Return the (X, Y) coordinate for the center point of the cell that contains the specified text.  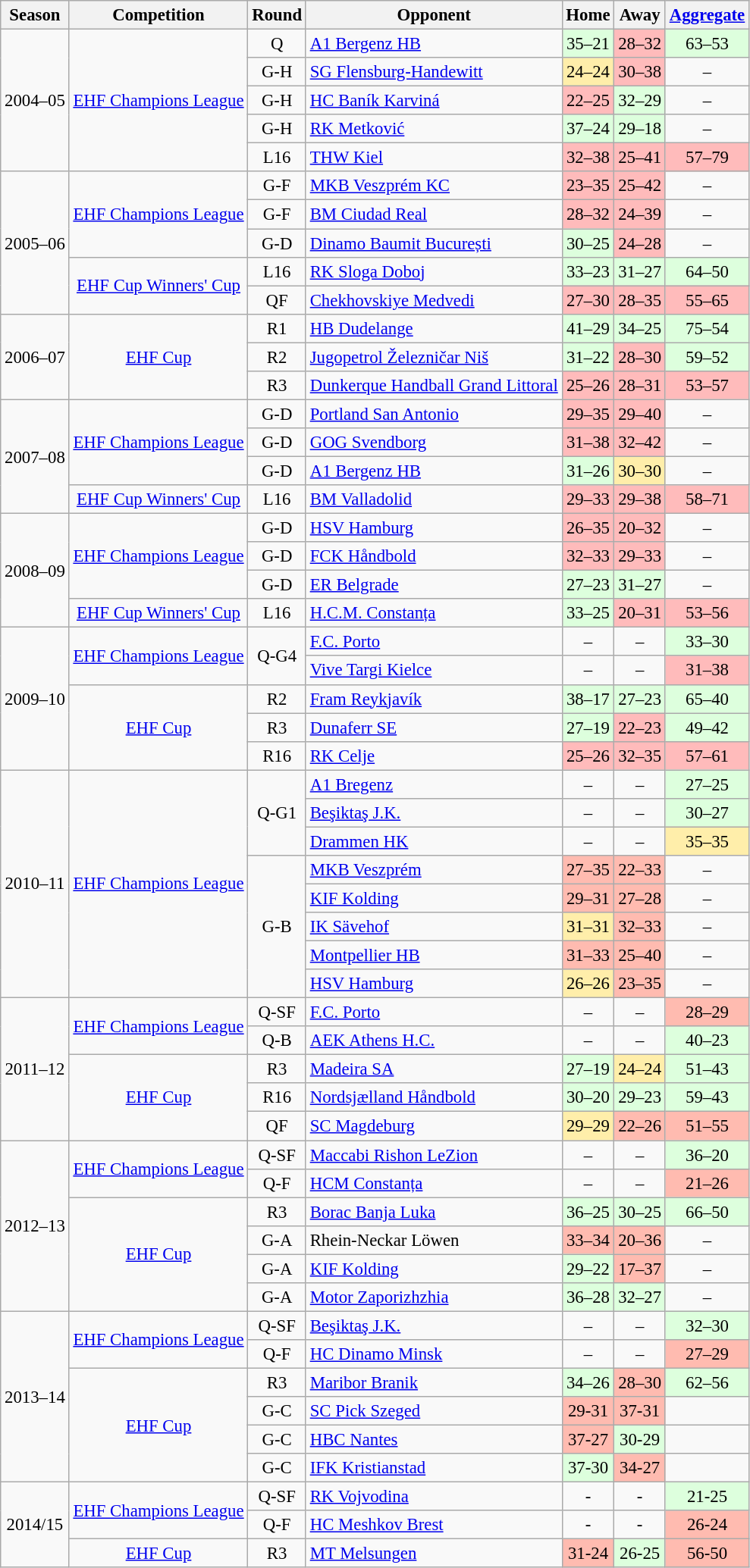
31–26 (588, 471)
41–29 (588, 328)
66–50 (707, 1212)
2012–13 (35, 1226)
Aggregate (707, 15)
25–41 (640, 158)
MT Melsungen (434, 1554)
HBC Nantes (434, 1440)
20–31 (640, 613)
H.C.M. Constanța (434, 613)
2004–05 (35, 101)
29–35 (588, 414)
34–25 (640, 328)
65–40 (707, 699)
SC Pick Szeged (434, 1411)
Jugopetrol Železničar Niš (434, 357)
Dunkerque Handball Grand Littoral (434, 386)
29–31 (588, 898)
29–22 (588, 1269)
31–31 (588, 927)
75–54 (707, 328)
Drammen HK (434, 841)
Motor Zaporizhzhia (434, 1297)
AEK Athens H.C. (434, 1041)
2011–12 (35, 1069)
30–20 (588, 1098)
37–24 (588, 129)
24–39 (640, 214)
Chekhovskiye Medvedi (434, 300)
35–21 (588, 44)
36–20 (707, 1155)
33–23 (588, 271)
31–33 (588, 956)
Rhein-Neckar Löwen (434, 1240)
26–26 (588, 984)
Borac Banja Luka (434, 1212)
RK Celje (434, 756)
37-30 (588, 1468)
MKB Veszprém (434, 870)
31–22 (588, 357)
20–32 (640, 528)
BM Ciudad Real (434, 214)
RK Sloga Doboj (434, 271)
20–36 (640, 1240)
IK Sävehof (434, 927)
59–52 (707, 357)
26–35 (588, 528)
28–35 (640, 300)
Competition (158, 15)
24–28 (640, 243)
2010–11 (35, 884)
33–25 (588, 613)
Away (640, 15)
29-31 (588, 1411)
53–56 (707, 613)
Opponent (434, 15)
35–35 (707, 841)
57–79 (707, 158)
27–35 (588, 870)
40–23 (707, 1041)
THW Kiel (434, 158)
Dinamo Baumit București (434, 243)
38–17 (588, 699)
27–29 (707, 1354)
Fram Reykjavík (434, 699)
SC Magdeburg (434, 1126)
Dunaferr SE (434, 728)
2007–08 (35, 456)
2013–14 (35, 1397)
G-B (277, 927)
Q-G4 (277, 656)
29–29 (588, 1126)
56-50 (707, 1554)
27–30 (588, 300)
27–25 (707, 784)
Q-B (277, 1041)
33–34 (588, 1240)
RK Metković (434, 129)
32–35 (640, 756)
Madeira SA (434, 1069)
Montpellier HB (434, 956)
29–23 (640, 1098)
37-31 (640, 1411)
30-29 (640, 1440)
SG Flensburg-Handewitt (434, 72)
2006–07 (35, 356)
34-27 (640, 1468)
51–55 (707, 1126)
33–30 (707, 642)
Vive Targi Kielce (434, 671)
Maribor Branik (434, 1382)
Home (588, 15)
29–18 (640, 129)
28–31 (640, 386)
21-25 (707, 1497)
30–30 (640, 471)
53–57 (707, 386)
17–37 (640, 1269)
36–28 (588, 1297)
22–25 (588, 101)
Round (277, 15)
BM Valladolid (434, 499)
2005–06 (35, 243)
28–29 (707, 1012)
RK Vojvodina (434, 1497)
FCK Håndbold (434, 556)
32–29 (640, 101)
22–33 (640, 870)
32–30 (707, 1325)
36–25 (588, 1212)
HC Meshkov Brest (434, 1525)
25–40 (640, 956)
MKB Veszprém KC (434, 186)
Portland San Antonio (434, 414)
2009–10 (35, 699)
58–71 (707, 499)
64–50 (707, 271)
63–53 (707, 44)
57–61 (707, 756)
31-24 (588, 1554)
32–27 (640, 1297)
49–42 (707, 728)
Maccabi Rishon LeZion (434, 1155)
HCM Constanța (434, 1183)
32–42 (640, 443)
A1 Bregenz (434, 784)
26-25 (640, 1554)
IFK Kristianstad (434, 1468)
34–26 (588, 1382)
51–43 (707, 1069)
59–43 (707, 1098)
29–38 (640, 499)
22–26 (640, 1126)
Q-G1 (277, 812)
Q (277, 44)
2014/15 (35, 1525)
25–42 (640, 186)
29–40 (640, 414)
Nordsjælland Håndbold (434, 1098)
2008–09 (35, 571)
GOG Svendborg (434, 443)
30–27 (707, 813)
30–38 (640, 72)
26-24 (707, 1525)
32–38 (588, 158)
21–26 (707, 1183)
Season (35, 15)
62–56 (707, 1382)
27–28 (640, 898)
55–65 (707, 300)
22–23 (640, 728)
HC Dinamo Minsk (434, 1354)
HC Baník Karviná (434, 101)
R1 (277, 328)
37-27 (588, 1440)
ER Belgrade (434, 585)
HB Dudelange (434, 328)
